Determine the (x, y) coordinate at the center of the cell enclosing the given text.  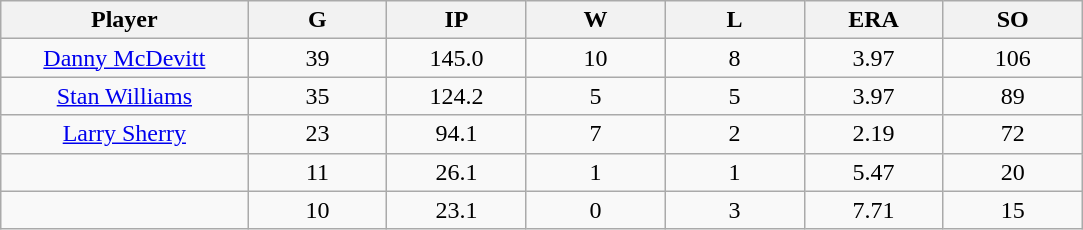
15 (1012, 210)
39 (318, 58)
Danny McDevitt (124, 58)
106 (1012, 58)
L (734, 20)
0 (596, 210)
SO (1012, 20)
5.47 (874, 172)
2.19 (874, 134)
11 (318, 172)
Stan Williams (124, 96)
124.2 (456, 96)
72 (1012, 134)
35 (318, 96)
2 (734, 134)
7 (596, 134)
3 (734, 210)
23 (318, 134)
23.1 (456, 210)
7.71 (874, 210)
26.1 (456, 172)
IP (456, 20)
8 (734, 58)
Player (124, 20)
ERA (874, 20)
94.1 (456, 134)
145.0 (456, 58)
20 (1012, 172)
W (596, 20)
G (318, 20)
Larry Sherry (124, 134)
89 (1012, 96)
